Identify which cell holds the provided text, then report its (X, Y) central coordinate. 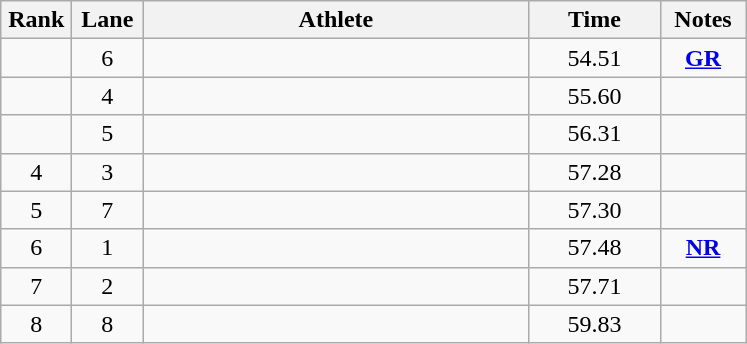
Lane (108, 20)
54.51 (594, 58)
Notes (703, 20)
57.48 (594, 248)
57.71 (594, 286)
57.30 (594, 210)
GR (703, 58)
56.31 (594, 134)
Rank (36, 20)
Athlete (336, 20)
3 (108, 172)
2 (108, 286)
NR (703, 248)
57.28 (594, 172)
1 (108, 248)
55.60 (594, 96)
Time (594, 20)
59.83 (594, 324)
